Return the (X, Y) coordinate for the center point of the cell that contains the specified text.  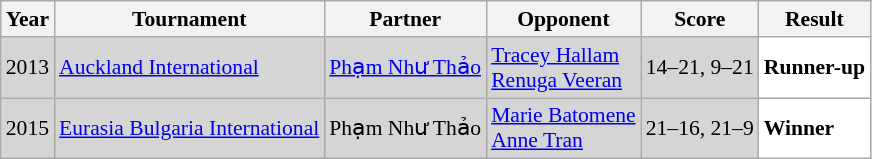
Score (700, 19)
Partner (405, 19)
Marie Batomene Anne Tran (564, 128)
Tournament (189, 19)
Eurasia Bulgaria International (189, 128)
Opponent (564, 19)
Tracey Hallam Renuga Veeran (564, 68)
14–21, 9–21 (700, 68)
Auckland International (189, 68)
Result (814, 19)
2013 (28, 68)
21–16, 21–9 (700, 128)
2015 (28, 128)
Year (28, 19)
Winner (814, 128)
Runner-up (814, 68)
